Provide the [X, Y] coordinate of the cell's center where the given text is located.  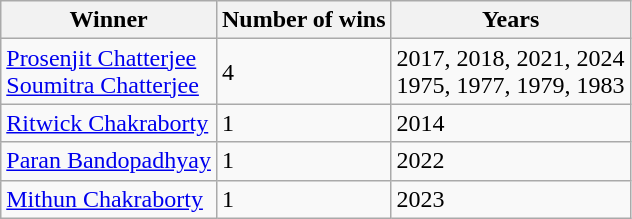
Mithun Chakraborty [109, 199]
4 [304, 72]
Winner [109, 20]
Ritwick Chakraborty [109, 123]
2017, 2018, 2021, 2024 1975, 1977, 1979, 1983 [510, 72]
2014 [510, 123]
Number of wins [304, 20]
Years [510, 20]
Prosenjit Chatterjee Soumitra Chatterjee [109, 72]
2023 [510, 199]
Paran Bandopadhyay [109, 161]
2022 [510, 161]
